Pinpoint the cell where the given text exists, returning its (x, y) midpoint coordinate. 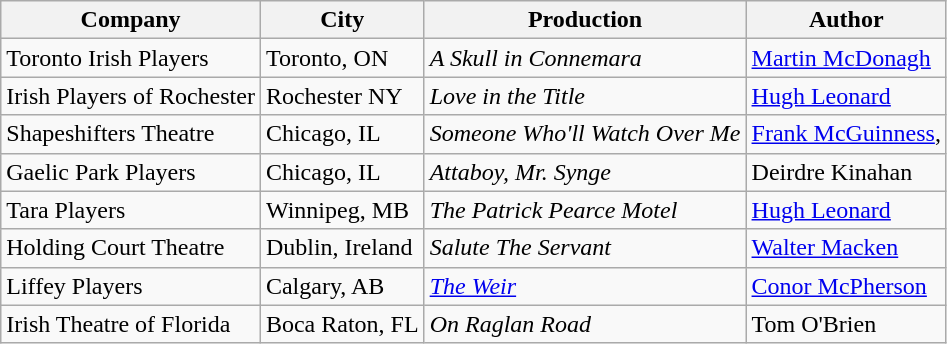
Attaboy, Mr. Synge (585, 172)
Winnipeg, MB (342, 210)
Frank McGuinness, (846, 134)
Conor McPherson (846, 286)
Salute The Servant (585, 248)
Martin McDonagh (846, 58)
Tom O'Brien (846, 324)
Irish Players of Rochester (131, 96)
Toronto Irish Players (131, 58)
Love in the Title (585, 96)
Irish Theatre of Florida (131, 324)
Deirdre Kinahan (846, 172)
Dublin, Ireland (342, 248)
Holding Court Theatre (131, 248)
On Raglan Road (585, 324)
Rochester NY (342, 96)
Liffey Players (131, 286)
Someone Who'll Watch Over Me (585, 134)
Author (846, 20)
Gaelic Park Players (131, 172)
City (342, 20)
Calgary, AB (342, 286)
A Skull in Connemara (585, 58)
Boca Raton, FL (342, 324)
The Weir (585, 286)
Toronto, ON (342, 58)
Production (585, 20)
Tara Players (131, 210)
Shapeshifters Theatre (131, 134)
Company (131, 20)
Walter Macken (846, 248)
The Patrick Pearce Motel (585, 210)
